Determine the (x, y) coordinate at the center of the cell enclosing the given text.  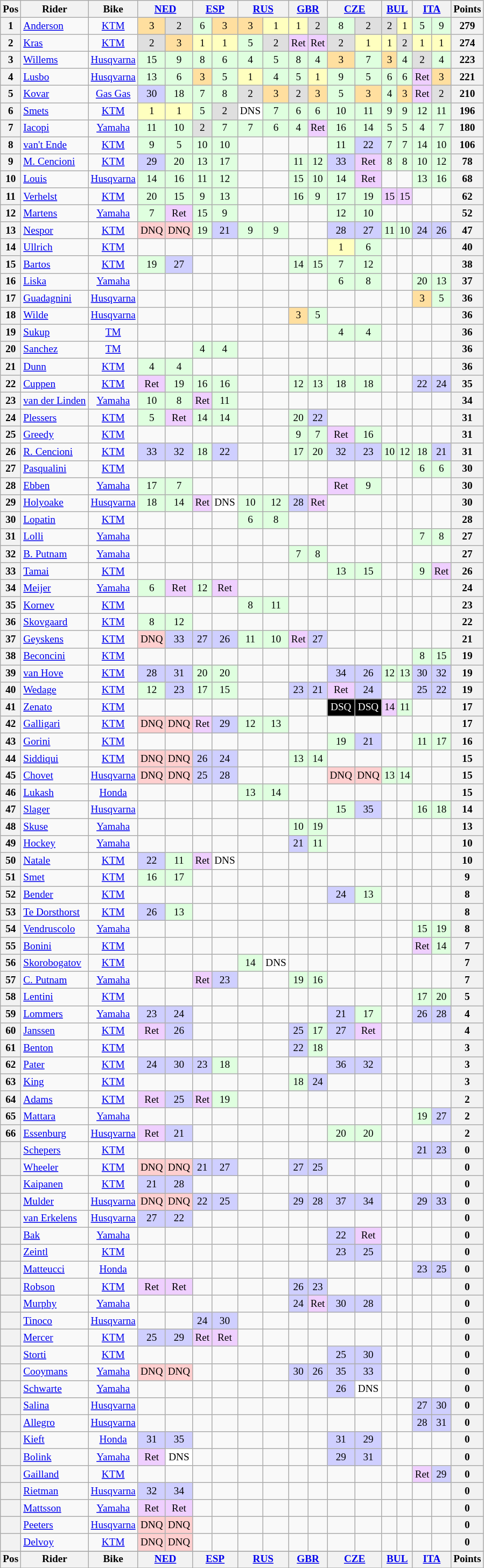
Kornev (55, 605)
61 (11, 1048)
Bolink (55, 1457)
Geyskens (55, 639)
B. Putnam (55, 554)
Hockey (55, 844)
Skuse (55, 827)
196 (467, 111)
Wedage (55, 690)
63 (11, 1082)
Gas Gas (113, 94)
Smet (55, 878)
Dunn (55, 367)
Siddiqui (55, 759)
41 (11, 708)
Lopatin (55, 520)
Allegro (55, 1423)
Galligari (55, 724)
Smets (55, 111)
Bender (55, 895)
59 (11, 1014)
Essenburg (55, 1133)
54 (11, 929)
Iacopi (55, 128)
Mattara (55, 1116)
Schwarte (55, 1389)
68 (467, 179)
Cuppen (55, 384)
van Hove (55, 674)
Verhelst (55, 197)
Mercer (55, 1338)
Peeters (55, 1525)
Wheeler (55, 1167)
Bartos (55, 264)
Tinoco (55, 1321)
Te Dorsthorst (55, 912)
van der Linden (55, 401)
Robson (55, 1287)
78 (467, 162)
66 (11, 1133)
Rietman (55, 1491)
Gorini (55, 741)
van't Ende (55, 145)
Zeintl (55, 1252)
44 (11, 759)
M. Cencioni (55, 162)
49 (11, 844)
279 (467, 26)
50 (11, 861)
Wilde (55, 316)
King (55, 1082)
R. Cencioni (55, 452)
Willems (55, 60)
Bak (55, 1236)
Meijer (55, 588)
Benton (55, 1048)
Guadagnini (55, 298)
106 (467, 145)
Plessers (55, 418)
Sanchez (55, 349)
223 (467, 60)
Delvoy (55, 1542)
56 (11, 963)
Storti (55, 1355)
Chovet (55, 775)
57 (11, 980)
Anderson (55, 26)
Tamai (55, 571)
Louis (55, 179)
Nespor (55, 230)
Murphy (55, 1304)
Lentini (55, 997)
45 (11, 775)
van Erkelens (55, 1219)
Mulder (55, 1201)
42 (11, 724)
Schepers (55, 1150)
Kras (55, 43)
274 (467, 43)
Greedy (55, 435)
43 (11, 741)
Martens (55, 213)
Holyoake (55, 503)
Lommers (55, 1014)
60 (11, 1031)
Bonini (55, 946)
Beconcini (55, 656)
Gailland (55, 1474)
39 (11, 674)
Kieft (55, 1440)
210 (467, 94)
Mattsson (55, 1508)
Kovar (55, 94)
Zenato (55, 708)
53 (11, 912)
Janssen (55, 1031)
Vendruscolo (55, 929)
Kaipanen (55, 1185)
Natale (55, 861)
65 (11, 1116)
221 (467, 77)
Liska (55, 282)
Ebben (55, 486)
180 (467, 128)
Skovgaard (55, 622)
Sukup (55, 333)
51 (11, 878)
Slager (55, 810)
55 (11, 946)
Lusbo (55, 77)
Cooymans (55, 1372)
58 (11, 997)
Pater (55, 1065)
64 (11, 1100)
46 (11, 793)
Matteucci (55, 1270)
Lolli (55, 537)
48 (11, 827)
C. Putnam (55, 980)
Pasqualini (55, 469)
Lukash (55, 793)
Salina (55, 1406)
Adams (55, 1100)
Skorobogatov (55, 963)
Ullrich (55, 248)
